For the text-containing cell, return its midpoint in (X, Y) coordinate format. 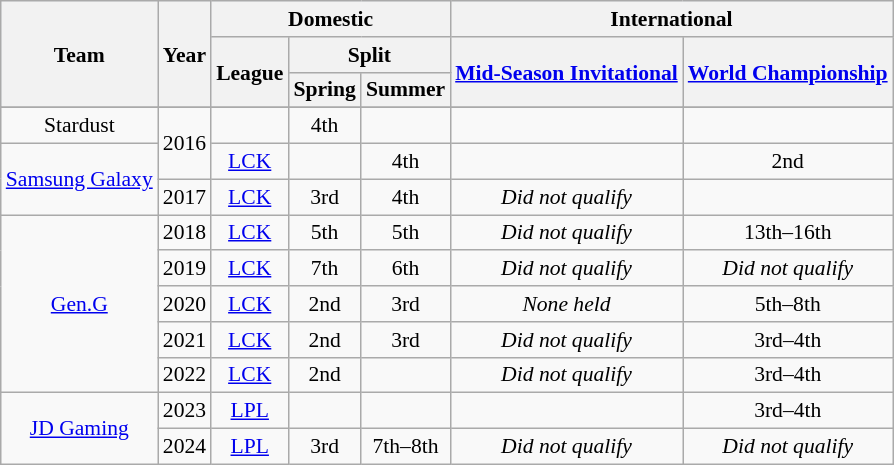
International (671, 19)
Mid-Season Invitational (566, 72)
2022 (184, 375)
Split (369, 55)
2016 (184, 144)
6th (406, 269)
Team (80, 54)
Samsung Galaxy (80, 180)
7th–8th (406, 447)
2023 (184, 411)
13th–16th (788, 233)
2021 (184, 340)
Gen.G (80, 304)
2018 (184, 233)
2024 (184, 447)
2017 (184, 197)
5th–8th (788, 304)
Spring (324, 90)
World Championship (788, 72)
Domestic (330, 19)
2020 (184, 304)
Summer (406, 90)
JD Gaming (80, 428)
None held (566, 304)
2019 (184, 269)
League (250, 72)
Stardust (80, 126)
7th (324, 269)
Year (184, 54)
